Scan for the cell matching the given text and deliver its [x, y] coordinate at center. 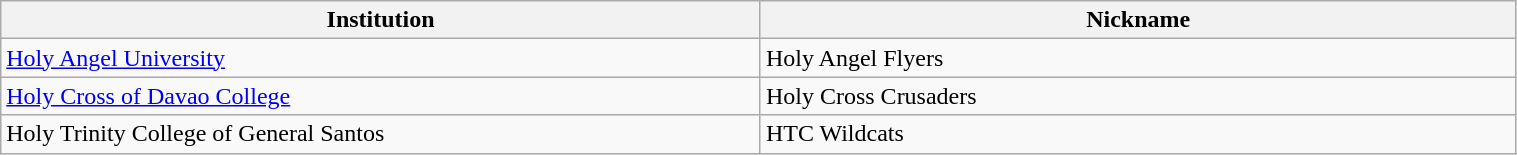
Nickname [1138, 20]
HTC Wildcats [1138, 134]
Holy Cross Crusaders [1138, 96]
Holy Cross of Davao College [381, 96]
Holy Angel University [381, 58]
Institution [381, 20]
Holy Trinity College of General Santos [381, 134]
Holy Angel Flyers [1138, 58]
